Return (x, y) of the center of cell containing provided text 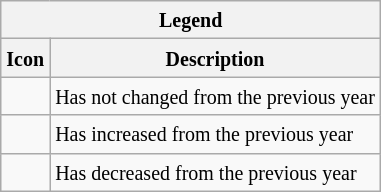
Has increased from the previous year (216, 134)
Icon (26, 58)
Has decreased from the previous year (216, 172)
Has not changed from the previous year (216, 96)
Legend (191, 20)
Description (216, 58)
